Pinpoint the cell where the given text exists, returning its [x, y] midpoint coordinate. 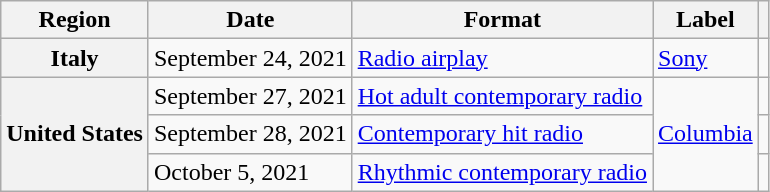
Rhythmic contemporary radio [502, 172]
Hot adult contemporary radio [502, 96]
September 28, 2021 [250, 134]
Label [705, 20]
Contemporary hit radio [502, 134]
United States [75, 134]
September 24, 2021 [250, 58]
Columbia [705, 134]
September 27, 2021 [250, 96]
October 5, 2021 [250, 172]
Italy [75, 58]
Date [250, 20]
Region [75, 20]
Sony [705, 58]
Format [502, 20]
Radio airplay [502, 58]
